Output the (X, Y) coordinate of the center of the cell containing the given text.  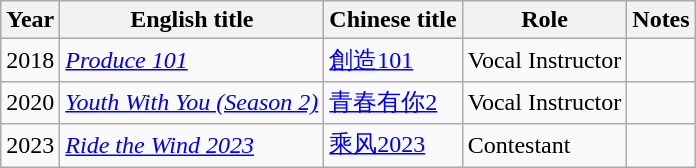
Youth With You (Season 2) (192, 102)
Produce 101 (192, 60)
2020 (30, 102)
2018 (30, 60)
乘风2023 (393, 146)
創造101 (393, 60)
Chinese title (393, 20)
Role (544, 20)
Ride the Wind 2023 (192, 146)
Notes (661, 20)
2023 (30, 146)
English title (192, 20)
Contestant (544, 146)
Year (30, 20)
青春有你2 (393, 102)
